Return the (x, y) coordinate for the center point of the cell that contains the specified text.  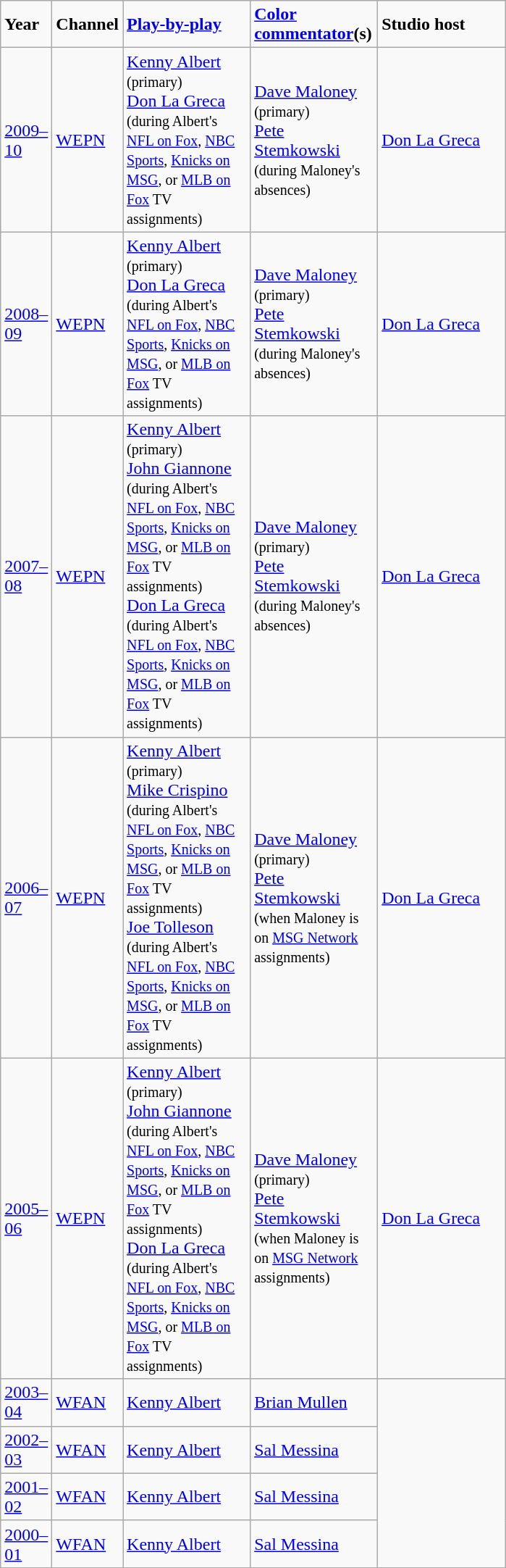
2001–02 (26, 1497)
2006–07 (26, 897)
2007–08 (26, 577)
Brian Mullen (314, 1403)
2005–06 (26, 1219)
Studio host (442, 25)
Play-by-play (187, 25)
Color commentator(s) (314, 25)
Year (26, 25)
2000–01 (26, 1543)
2008–09 (26, 324)
2003–04 (26, 1403)
Channel (88, 25)
2009–10 (26, 140)
2002–03 (26, 1449)
